From the cell containing the given text, extract its center point as [X, Y] coordinate. 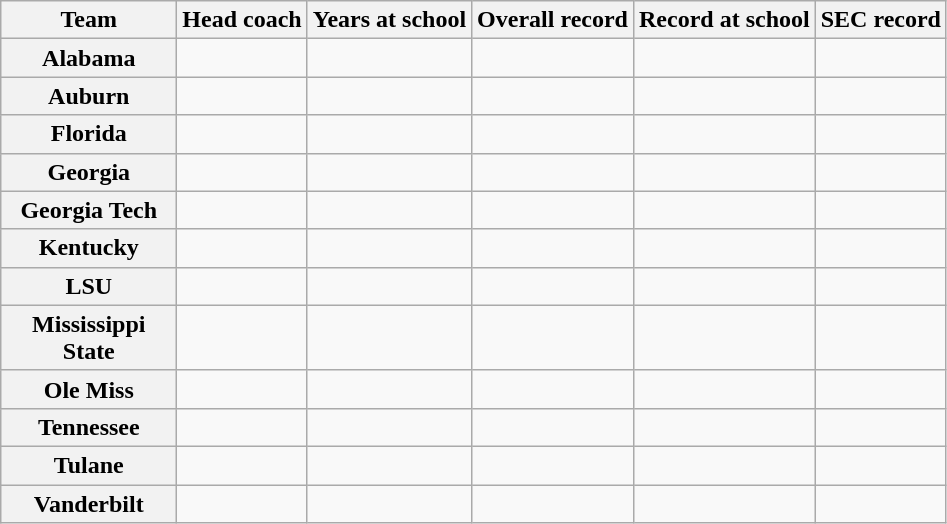
Mississippi State [89, 338]
Team [89, 20]
Head coach [242, 20]
Tennessee [89, 427]
Florida [89, 134]
Georgia [89, 172]
Vanderbilt [89, 503]
SEC record [880, 20]
Alabama [89, 58]
Record at school [724, 20]
Tulane [89, 465]
Ole Miss [89, 389]
LSU [89, 286]
Years at school [389, 20]
Overall record [553, 20]
Kentucky [89, 248]
Georgia Tech [89, 210]
Auburn [89, 96]
